For the text-containing cell, return its midpoint in [x, y] coordinate format. 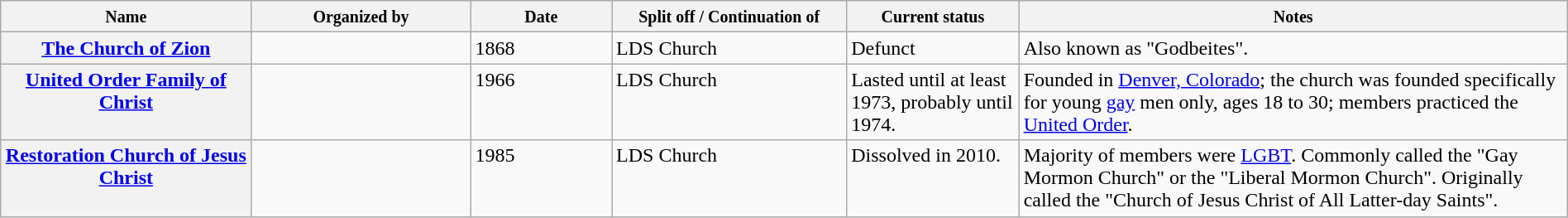
Lasted until at least 1973, probably until 1974. [933, 102]
Organized by [361, 17]
1868 [541, 48]
Date [541, 17]
Notes [1293, 17]
Restoration Church of Jesus Christ [126, 178]
Dissolved in 2010. [933, 178]
Also known as "Godbeites". [1293, 48]
Defunct [933, 48]
United Order Family of Christ [126, 102]
1966 [541, 102]
The Church of Zion [126, 48]
1985 [541, 178]
Founded in Denver, Colorado; the church was founded specifically for young gay men only, ages 18 to 30; members practiced the United Order. [1293, 102]
Name [126, 17]
Current status [933, 17]
Split off / Continuation of [729, 17]
